Return [X, Y] of the center of cell containing provided text 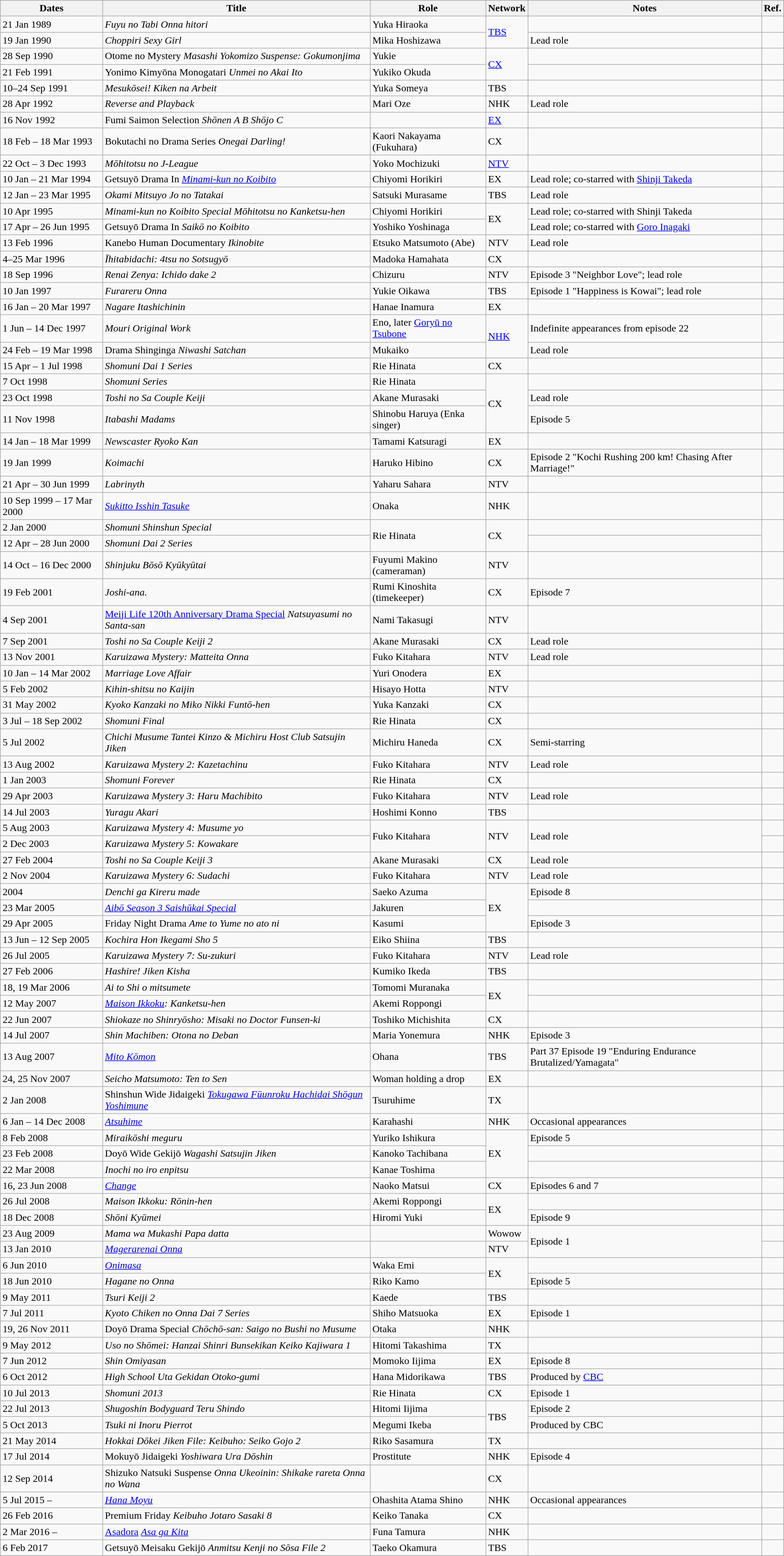
7 Jul 2011 [52, 1313]
Mama wa Mukashi Papa datta [236, 1233]
Episode 2 "Kochi Rushing 200 km! Chasing After Marriage!" [645, 463]
Yoko Mochizuki [428, 163]
Karuizawa Mystery: Matteita Onna [236, 657]
14 Jul 2003 [52, 812]
Aibō Season 3 Saishūkai Special [236, 908]
23 Oct 1998 [52, 398]
10 Apr 1995 [52, 211]
Semi-starring [645, 743]
Kumiko Ikeda [428, 971]
Jakuren [428, 908]
Toshiko Michishita [428, 1019]
18 Dec 2008 [52, 1217]
Shomuni Dai 2 Series [236, 544]
18 Feb – 18 Mar 1993 [52, 142]
2 Nov 2004 [52, 876]
Tsuruhime [428, 1100]
Episode 9 [645, 1217]
17 Jul 2014 [52, 1457]
Renai Zenya: Ichido dake 2 [236, 275]
Mesukōsei! Kiken na Arbeit [236, 88]
Yukiko Okuda [428, 72]
Fuyu no Tabi Onna hitori [236, 24]
Riko Kamo [428, 1281]
26 Jul 2005 [52, 955]
Episode 2 [645, 1409]
19 Jan 1999 [52, 463]
22 Jul 2013 [52, 1409]
Nami Takasugi [428, 619]
Mokuyō Jidaigeki Yoshiwara Ura Dōshin [236, 1457]
Indefinite appearances from episode 22 [645, 329]
Atsuhime [236, 1122]
1 Jan 2003 [52, 780]
Shomuni Series [236, 382]
Kanebo Human Documentary Ikinobite [236, 243]
Shomuni Final [236, 721]
12 May 2007 [52, 1003]
Woman holding a drop [428, 1078]
Taeko Okamura [428, 1548]
Ohana [428, 1057]
Getsuyō Meisaku Gekijō Anmitsu Kenji no Sōsa File 2 [236, 1548]
Ai to Shi o mitsumete [236, 987]
1 Jun – 14 Dec 1997 [52, 329]
Change [236, 1186]
Hitomi Takashima [428, 1345]
Role [428, 8]
24, 25 Nov 2007 [52, 1078]
15 Apr – 1 Jul 1998 [52, 366]
Hana Moyu [236, 1500]
Bokutachi no Drama Series Onegai Darling! [236, 142]
Prostitute [428, 1457]
Kanoko Tachibana [428, 1154]
Yuka Hiraoka [428, 24]
Eiko Shiina [428, 940]
Onimasa [236, 1265]
Saeko Azuma [428, 892]
19, 26 Nov 2011 [52, 1329]
Network [507, 8]
6 Jan – 14 Dec 2008 [52, 1122]
23 Aug 2009 [52, 1233]
Okami Mitsuyo Jo no Tatakai [236, 195]
14 Jul 2007 [52, 1035]
Ohashita Atama Shino [428, 1500]
Hagane no Onna [236, 1281]
High School Uta Gekidan Otoko-gumi [236, 1377]
19 Jan 1990 [52, 40]
Karuizawa Mystery 3: Haru Machibito [236, 796]
5 Feb 2002 [52, 689]
10–24 Sep 1991 [52, 88]
24 Feb – 19 Mar 1998 [52, 350]
10 Sep 1999 – 17 Mar 2000 [52, 505]
Joshi-ana. [236, 593]
Hitomi Iijima [428, 1409]
Kihin-shitsu no Kaijin [236, 689]
Toshi no Sa Couple Keiji [236, 398]
Hoshimi Konno [428, 812]
Yaharu Sahara [428, 484]
Madoka Hamahata [428, 259]
13 Nov 2001 [52, 657]
16 Jan – 20 Mar 1997 [52, 307]
Kaori Nakayama (Fukuhara) [428, 142]
21 Jan 1989 [52, 24]
Tomomi Muranaka [428, 987]
Shōni Kyūmei [236, 1217]
9 May 2011 [52, 1297]
Koimachi [236, 463]
Kaede [428, 1297]
Karuizawa Mystery 5: Kowakare [236, 844]
Reverse and Playback [236, 104]
5 Jul 2015 – [52, 1500]
Hisayo Hotta [428, 689]
Funa Tamura [428, 1532]
14 Oct – 16 Dec 2000 [52, 565]
Kyoto Chiken no Onna Dai 7 Series [236, 1313]
23 Mar 2005 [52, 908]
19 Feb 2001 [52, 593]
5 Oct 2013 [52, 1425]
10 Jan – 21 Mar 1994 [52, 179]
Tamami Katsuragi [428, 441]
2 Jan 2008 [52, 1100]
Chizuru [428, 275]
Mari Oze [428, 104]
Drama Shinginga Niwashi Satchan [236, 350]
7 Sep 2001 [52, 641]
Momoko Iijima [428, 1361]
29 Apr 2005 [52, 924]
Etsuko Matsumoto (Abe) [428, 243]
Newscaster Ryoko Kan [236, 441]
21 May 2014 [52, 1441]
Shin Omiyasan [236, 1361]
3 Jul – 18 Sep 2002 [52, 721]
Shinjuku Bōsō Kyūkyūtai [236, 565]
Maison Ikkoku: Rōnin-hen [236, 1201]
Doyō Wide Gekijō Wagashi Satsujin Jiken [236, 1154]
Inochi no iro enpitsu [236, 1170]
Shinshun Wide Jidaigeki Tokugawa Fūunroku Hachidai Shōgun Yoshimune [236, 1100]
8 Feb 2008 [52, 1138]
Karuizawa Mystery 6: Sudachi [236, 876]
2 Jan 2000 [52, 528]
Marriage Love Affair [236, 673]
Yuri Onodera [428, 673]
Getsuyō Drama In Minami-kun no Koibito [236, 179]
Waka Emi [428, 1265]
29 Apr 2003 [52, 796]
Uso no Shōmei: Hanzai Shinri Bunsekikan Keiko Kajiwara 1 [236, 1345]
Asadora Asa ga Kita [236, 1532]
Miraikōshi meguru [236, 1138]
Shiho Matsuoka [428, 1313]
Episodes 6 and 7 [645, 1186]
22 Oct – 3 Dec 1993 [52, 163]
12 Jan – 23 Mar 1995 [52, 195]
Magerarenai Onna [236, 1249]
Doyō Drama Special Chōchō-san: Saigo no Bushi no Musume [236, 1329]
Premium Friday Keibuho Jotaro Sasaki 8 [236, 1516]
5 Aug 2003 [52, 828]
Chichi Musume Tantei Kinzo & Michiru Host Club Satsujin Jiken [236, 743]
26 Feb 2016 [52, 1516]
Shomuni Shinshun Special [236, 528]
Furareru Onna [236, 291]
Shomuni 2013 [236, 1393]
12 Sep 2014 [52, 1478]
Satsuki Murasame [428, 195]
Hanae Inamura [428, 307]
Shomuni Forever [236, 780]
Part 37 Episode 19 "Enduring Endurance Brutalized/Yamagata" [645, 1057]
10 Jul 2013 [52, 1393]
Yuragu Akari [236, 812]
Maison Ikkoku: Kanketsu-hen [236, 1003]
Yuka Someya [428, 88]
17 Apr – 26 Jun 1995 [52, 227]
2 Dec 2003 [52, 844]
Wowow [507, 1233]
27 Feb 2006 [52, 971]
16, 23 Jun 2008 [52, 1186]
Otaka [428, 1329]
Megumi Ikeba [428, 1425]
Ref. [772, 8]
7 Jun 2012 [52, 1361]
22 Jun 2007 [52, 1019]
Kochira Hon Ikegami Sho 5 [236, 940]
Mōhitotsu no J-League [236, 163]
Maria Yonemura [428, 1035]
26 Jul 2008 [52, 1201]
Shomuni Dai 1 Series [236, 366]
4 Sep 2001 [52, 619]
7 Oct 1998 [52, 382]
Episode 1 "Happiness is Kowai"; lead role [645, 291]
Itabashi Madams [236, 419]
6 Feb 2017 [52, 1548]
4–25 Mar 1996 [52, 259]
Toshi no Sa Couple Keiji 3 [236, 860]
Yukie Oikawa [428, 291]
Yukie [428, 56]
Shiokaze no Shinryōsho: Misaki no Doctor Funsen-ki [236, 1019]
Title [236, 8]
6 Oct 2012 [52, 1377]
Choppiri Sexy Girl [236, 40]
Getsuyō Drama In Saikō no Koibito [236, 227]
Shin Machiben: Otona no Deban [236, 1035]
Riko Sasamura [428, 1441]
Episode 7 [645, 593]
12 Apr – 28 Jun 2000 [52, 544]
Karuizawa Mystery 4: Musume yo [236, 828]
Shugoshin Bodyguard Teru Shindo [236, 1409]
Michiru Haneda [428, 743]
18 Sep 1996 [52, 275]
Toshi no Sa Couple Keiji 2 [236, 641]
Yuka Kanzaki [428, 705]
14 Jan – 18 Mar 1999 [52, 441]
Hashire! Jiken Kisha [236, 971]
Rumi Kinoshita (timekeeper) [428, 593]
Seicho Matsumoto: Ten to Sen [236, 1078]
28 Sep 1990 [52, 56]
21 Apr – 30 Jun 1999 [52, 484]
Otome no Mystery Masashi Yokomizo Suspense: Gokumonjima [236, 56]
13 Aug 2007 [52, 1057]
Yuriko Ishikura [428, 1138]
Onaka [428, 505]
6 Jun 2010 [52, 1265]
Tsuki ni Inoru Pierrot [236, 1425]
13 Aug 2002 [52, 764]
Mukaiko [428, 350]
Episode 4 [645, 1457]
Lead role; co-starred with Goro Inagaki [645, 227]
Karahashi [428, 1122]
Denchi ga Kireru made [236, 892]
Keiko Tanaka [428, 1516]
Minami-kun no Koibito Special Mōhitotsu no Kanketsu-hen [236, 211]
Mouri Original Work [236, 329]
16 Nov 1992 [52, 120]
Yoshiko Yoshinaga [428, 227]
2004 [52, 892]
22 Mar 2008 [52, 1170]
Kanae Toshima [428, 1170]
Īhitabidachi: 4tsu no Sotsugyō [236, 259]
Shinobu Haruya (Enka singer) [428, 419]
Mika Hoshizawa [428, 40]
Kyoko Kanzaki no Miko Nikki Funtō-hen [236, 705]
Notes [645, 8]
23 Feb 2008 [52, 1154]
11 Nov 1998 [52, 419]
Nagare Itashichinin [236, 307]
Eno, later Goryū no Tsubone [428, 329]
Naoko Matsui [428, 1186]
27 Feb 2004 [52, 860]
10 Jan – 14 Mar 2002 [52, 673]
18, 19 Mar 2006 [52, 987]
Mito Kōmon [236, 1057]
Sukitto Isshin Tasuke [236, 505]
Fuyumi Makino (cameraman) [428, 565]
10 Jan 1997 [52, 291]
18 Jun 2010 [52, 1281]
21 Feb 1991 [52, 72]
2 Mar 2016 – [52, 1532]
Hokkai Dōkei Jiken File: Keibuho: Seiko Gojo 2 [236, 1441]
Haruko Hibino [428, 463]
5 Jul 2002 [52, 743]
13 Feb 1996 [52, 243]
Karuizawa Mystery 2: Kazetachinu [236, 764]
Dates [52, 8]
Shizuko Natsuki Suspense Onna Ukeoinin: Shikake rareta Onna no Wana [236, 1478]
Kasumi [428, 924]
13 Jan 2010 [52, 1249]
Tsuri Keiji 2 [236, 1297]
Episode 3 "Neighbor Love"; lead role [645, 275]
28 Apr 1992 [52, 104]
Friday Night Drama Ame to Yume no ato ni [236, 924]
Hiromi Yuki [428, 1217]
Karuizawa Mystery 7: Su-zukuri [236, 955]
Fumi Saimon Selection Shōnen A B Shōjo C [236, 120]
13 Jun – 12 Sep 2005 [52, 940]
Labrinyth [236, 484]
Yonimo Kimyōna Monogatari Unmei no Akai Ito [236, 72]
Meiji Life 120th Anniversary Drama Special Natsuyasumi no Santa-san [236, 619]
31 May 2002 [52, 705]
Hana Midorikawa [428, 1377]
9 May 2012 [52, 1345]
